Return the (X, Y) coordinate for the center point of the cell that contains the specified text.  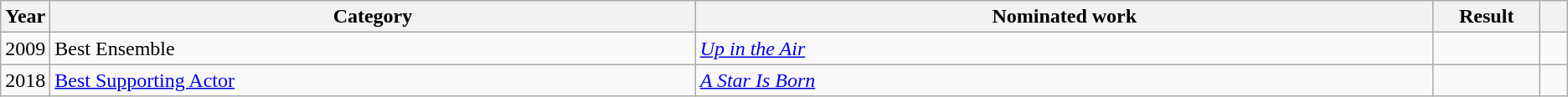
Up in the Air (1064, 48)
Best Ensemble (373, 48)
Result (1486, 17)
2018 (25, 80)
Best Supporting Actor (373, 80)
Nominated work (1064, 17)
2009 (25, 48)
A Star Is Born (1064, 80)
Year (25, 17)
Category (373, 17)
